Return (x, y) of the center of cell containing provided text 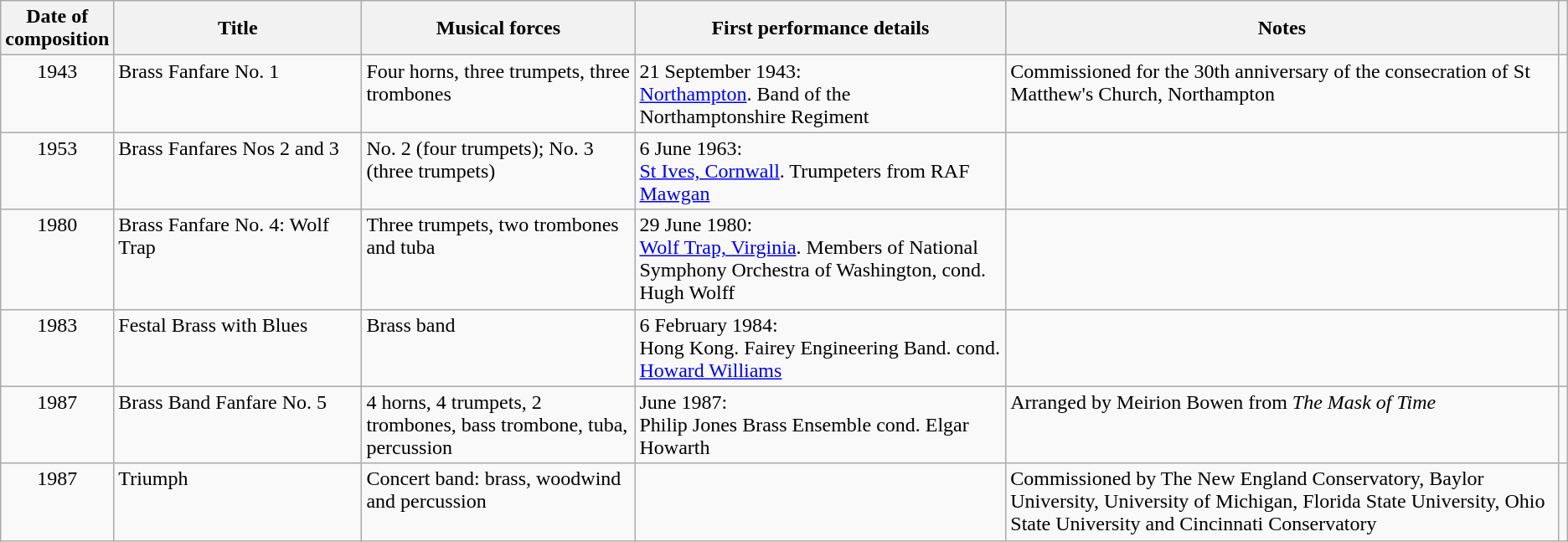
Triumph (238, 502)
4 horns, 4 trumpets, 2 trombones, bass trombone, tuba, percussion (498, 425)
Four horns, three trumpets, three trombones (498, 94)
Arranged by Meirion Bowen from The Mask of Time (1282, 425)
Brass Band Fanfare No. 5 (238, 425)
6 June 1963:St Ives, Cornwall. Trumpeters from RAF Mawgan (821, 171)
Three trumpets, two trombones and tuba (498, 260)
Date of composition (57, 28)
21 September 1943:Northampton. Band of the Northamptonshire Regiment (821, 94)
Title (238, 28)
Commissioned for the 30th anniversary of the consecration of St Matthew's Church, Northampton (1282, 94)
1980 (57, 260)
First performance details (821, 28)
Brass Fanfare No. 1 (238, 94)
1983 (57, 348)
Brass band (498, 348)
Musical forces (498, 28)
1943 (57, 94)
Notes (1282, 28)
Brass Fanfare No. 4: Wolf Trap (238, 260)
1953 (57, 171)
Festal Brass with Blues (238, 348)
Brass Fanfares Nos 2 and 3 (238, 171)
Concert band: brass, woodwind and percussion (498, 502)
No. 2 (four trumpets); No. 3 (three trumpets) (498, 171)
6 February 1984:Hong Kong. Fairey Engineering Band. cond. Howard Williams (821, 348)
June 1987:Philip Jones Brass Ensemble cond. Elgar Howarth (821, 425)
29 June 1980:Wolf Trap, Virginia. Members of National Symphony Orchestra of Washington, cond. Hugh Wolff (821, 260)
